Capture the cell that displays the provided text and extract its (X, Y) central coordinate. 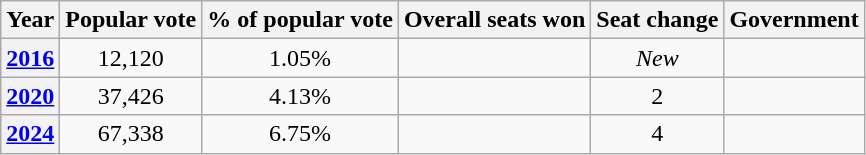
12,120 (131, 58)
4 (658, 134)
1.05% (300, 58)
6.75% (300, 134)
4.13% (300, 96)
2 (658, 96)
Government (794, 20)
2020 (30, 96)
2016 (30, 58)
37,426 (131, 96)
Year (30, 20)
% of popular vote (300, 20)
New (658, 58)
Popular vote (131, 20)
Seat change (658, 20)
2024 (30, 134)
Overall seats won (494, 20)
67,338 (131, 134)
